Pinpoint the cell where the given text exists, returning its (X, Y) midpoint coordinate. 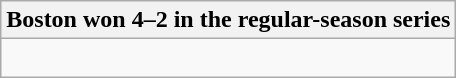
Boston won 4–2 in the regular-season series (228, 20)
